Find where the given text appears and provide that cell's center as (X, Y) coordinate. 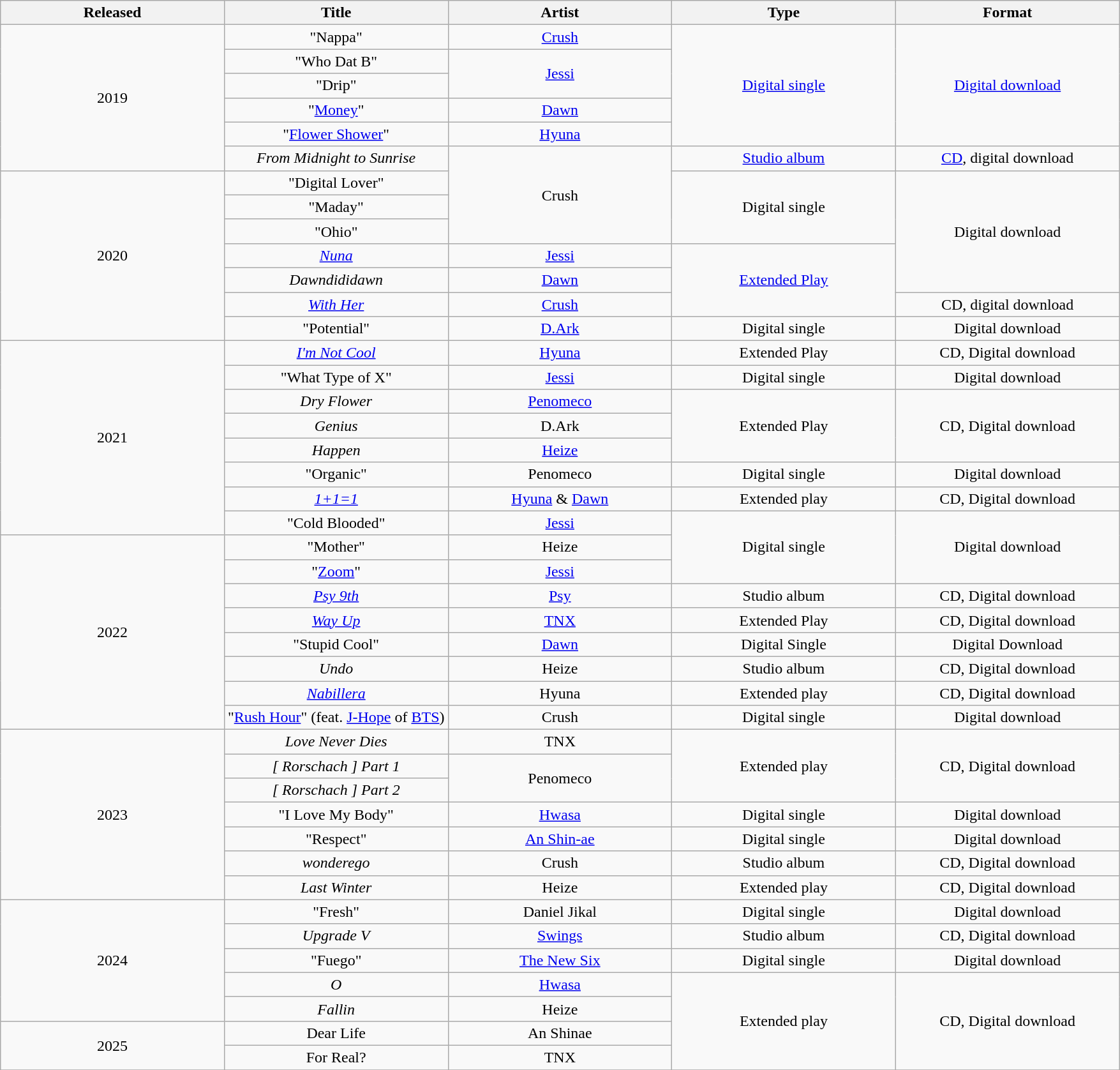
Digital Download (1007, 644)
"I Love My Body" (336, 815)
Psy 9th (336, 596)
An Shin-ae (560, 839)
2020 (112, 255)
2022 (112, 632)
Happen (336, 450)
"Money" (336, 110)
Title (336, 13)
Nuna (336, 255)
2025 (112, 1045)
From Midnight to Sunrise (336, 158)
2024 (112, 960)
"Drip" (336, 86)
Upgrade V (336, 936)
Psy (560, 596)
2023 (112, 815)
Genius (336, 426)
"Digital Lover" (336, 183)
With Her (336, 305)
Released (112, 13)
Type (784, 13)
Nabillera (336, 693)
Dawndididawn (336, 280)
2019 (112, 98)
Dry Flower (336, 402)
"Flower Shower" (336, 134)
2021 (112, 438)
1+1=1 (336, 499)
"Ohio" (336, 231)
"Fuego" (336, 960)
Undo (336, 668)
"Stupid Cool" (336, 644)
Fallin (336, 1009)
Love Never Dies (336, 742)
[ Rorschach ] Part 2 (336, 790)
"Cold Blooded" (336, 523)
[ Rorschach ] Part 1 (336, 766)
An Shinae (560, 1033)
Dear Life (336, 1033)
"Potential" (336, 329)
wonderego (336, 863)
Format (1007, 13)
"Rush Hour" (feat. J-Hope of BTS) (336, 718)
Last Winter (336, 887)
Daniel Jikal (560, 912)
The New Six (560, 960)
Way Up (336, 620)
"Fresh" (336, 912)
Digital Single (784, 644)
"Nappa" (336, 37)
O (336, 984)
"Who Dat B" (336, 61)
"What Type of X" (336, 377)
"Mother" (336, 547)
Hyuna & Dawn (560, 499)
"Maday" (336, 207)
"Zoom" (336, 571)
I'm Not Cool (336, 353)
Swings (560, 936)
For Real? (336, 1057)
"Organic" (336, 474)
"Respect" (336, 839)
Artist (560, 13)
